Locate the cell with the specified text and output its (X, Y) center coordinate. 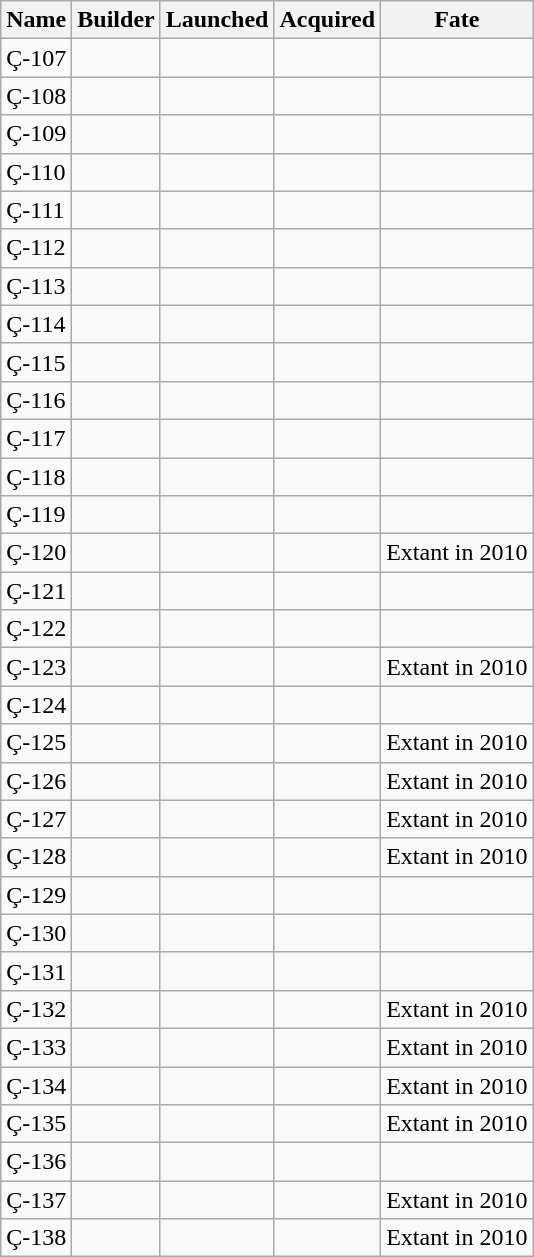
Ç-107 (36, 58)
Ç-116 (36, 400)
Ç-134 (36, 1085)
Builder (116, 20)
Ç-138 (36, 1238)
Ç-110 (36, 172)
Ç-135 (36, 1124)
Ç-128 (36, 857)
Ç-123 (36, 667)
Ç-130 (36, 933)
Ç-117 (36, 438)
Ç-112 (36, 248)
Ç-120 (36, 553)
Ç-126 (36, 781)
Ç-132 (36, 1009)
Ç-127 (36, 819)
Ç-122 (36, 629)
Ç-119 (36, 515)
Ç-113 (36, 286)
Ç-121 (36, 591)
Ç-109 (36, 134)
Name (36, 20)
Ç-124 (36, 705)
Launched (217, 20)
Ç-114 (36, 324)
Ç-133 (36, 1047)
Ç-111 (36, 210)
Ç-125 (36, 743)
Acquired (328, 20)
Ç-118 (36, 477)
Ç-136 (36, 1162)
Ç-137 (36, 1200)
Ç-115 (36, 362)
Fate (457, 20)
Ç-131 (36, 971)
Ç-129 (36, 895)
Ç-108 (36, 96)
